Locate the cell with the specified text and output its (X, Y) center coordinate. 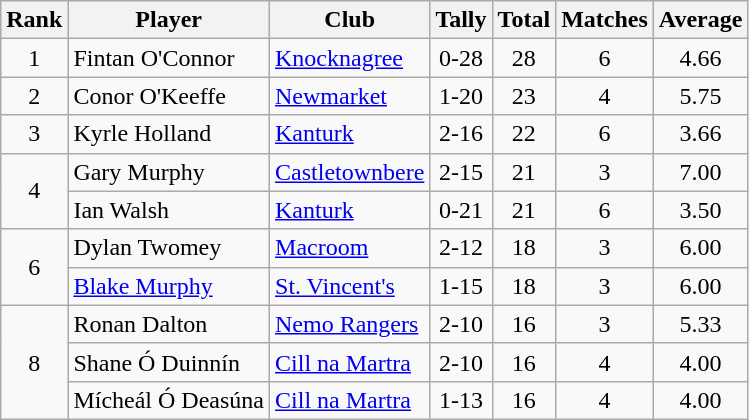
2-16 (461, 134)
1 (34, 58)
Player (169, 20)
4.66 (700, 58)
Rank (34, 20)
5.33 (700, 324)
0-28 (461, 58)
Conor O'Keeffe (169, 96)
28 (524, 58)
22 (524, 134)
Total (524, 20)
Ronan Dalton (169, 324)
Knocknagree (350, 58)
Fintan O'Connor (169, 58)
1-20 (461, 96)
Club (350, 20)
St. Vincent's (350, 286)
0-21 (461, 210)
Mícheál Ó Deasúna (169, 400)
Castletownbere (350, 172)
Dylan Twomey (169, 248)
Kyrle Holland (169, 134)
Macroom (350, 248)
1-13 (461, 400)
8 (34, 362)
Average (700, 20)
3.50 (700, 210)
Ian Walsh (169, 210)
5.75 (700, 96)
Gary Murphy (169, 172)
Shane Ó Duinnín (169, 362)
2-15 (461, 172)
Tally (461, 20)
3.66 (700, 134)
Blake Murphy (169, 286)
1-15 (461, 286)
Matches (605, 20)
Nemo Rangers (350, 324)
2-12 (461, 248)
7.00 (700, 172)
Newmarket (350, 96)
2 (34, 96)
23 (524, 96)
